Detect which cell encompasses the target text, then output its [X, Y] center coordinate. 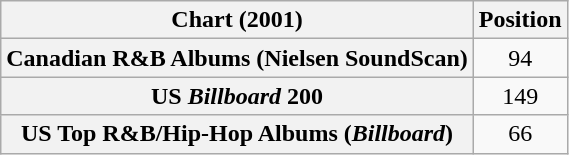
149 [520, 96]
Canadian R&B Albums (Nielsen SoundScan) [238, 58]
US Billboard 200 [238, 96]
Chart (2001) [238, 20]
US Top R&B/Hip-Hop Albums (Billboard) [238, 134]
66 [520, 134]
Position [520, 20]
94 [520, 58]
